Identify which cell holds the provided text, then report its (X, Y) central coordinate. 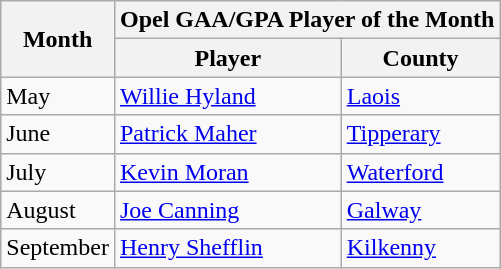
Month (58, 39)
Tipperary (420, 134)
August (58, 210)
Opel GAA/GPA Player of the Month (306, 20)
Henry Shefflin (228, 248)
Player (228, 58)
Kevin Moran (228, 172)
Galway (420, 210)
Willie Hyland (228, 96)
County (420, 58)
May (58, 96)
Kilkenny (420, 248)
Patrick Maher (228, 134)
Laois (420, 96)
Waterford (420, 172)
June (58, 134)
July (58, 172)
September (58, 248)
Joe Canning (228, 210)
